Search for the cell housing the specified text and yield its (X, Y) center coordinate. 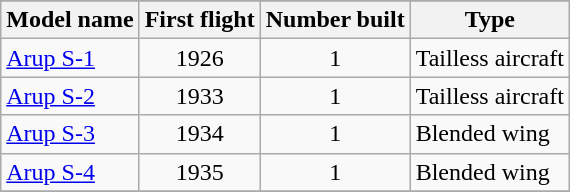
1935 (200, 172)
Arup S-3 (70, 134)
Arup S-1 (70, 58)
First flight (200, 20)
1933 (200, 96)
1934 (200, 134)
1926 (200, 58)
Arup S-2 (70, 96)
Number built (335, 20)
Arup S-4 (70, 172)
Type (490, 20)
Model name (70, 20)
